Output the (x, y) coordinate of the center of the cell containing the given text.  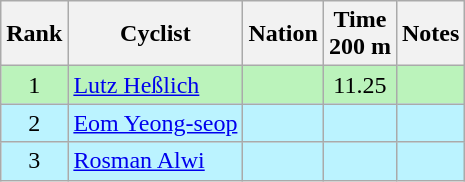
2 (34, 123)
Time200 m (360, 34)
1 (34, 85)
Cyclist (156, 34)
Eom Yeong-seop (156, 123)
3 (34, 161)
Nation (283, 34)
Rosman Alwi (156, 161)
Notes (430, 34)
Lutz Heßlich (156, 85)
Rank (34, 34)
11.25 (360, 85)
